Locate the cell with the specified text and output its (X, Y) center coordinate. 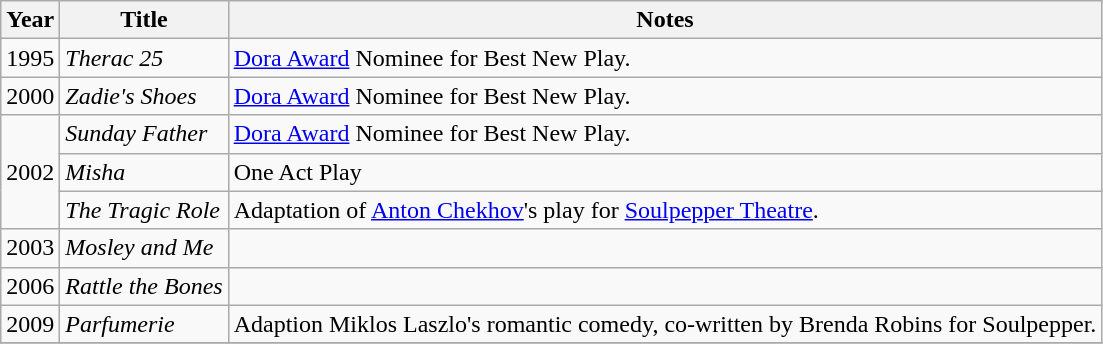
Adaptation of Anton Chekhov's play for Soulpepper Theatre. (665, 210)
Rattle the Bones (144, 286)
Zadie's Shoes (144, 96)
2006 (30, 286)
Sunday Father (144, 134)
Notes (665, 20)
Parfumerie (144, 324)
Mosley and Me (144, 248)
Year (30, 20)
The Tragic Role (144, 210)
Title (144, 20)
Adaption Miklos Laszlo's romantic comedy, co-written by Brenda Robins for Soulpepper. (665, 324)
One Act Play (665, 172)
Therac 25 (144, 58)
Misha (144, 172)
2000 (30, 96)
2002 (30, 172)
2009 (30, 324)
2003 (30, 248)
1995 (30, 58)
